Pinpoint the cell where the given text exists, returning its (X, Y) midpoint coordinate. 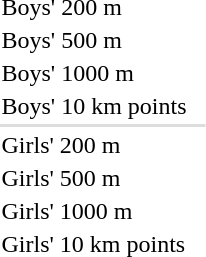
Boys' 500 m (94, 40)
Boys' 10 km points (94, 106)
Girls' 200 m (94, 145)
Girls' 500 m (94, 178)
Girls' 1000 m (94, 211)
Boys' 1000 m (94, 73)
